Detect which cell encompasses the target text, then output its [x, y] center coordinate. 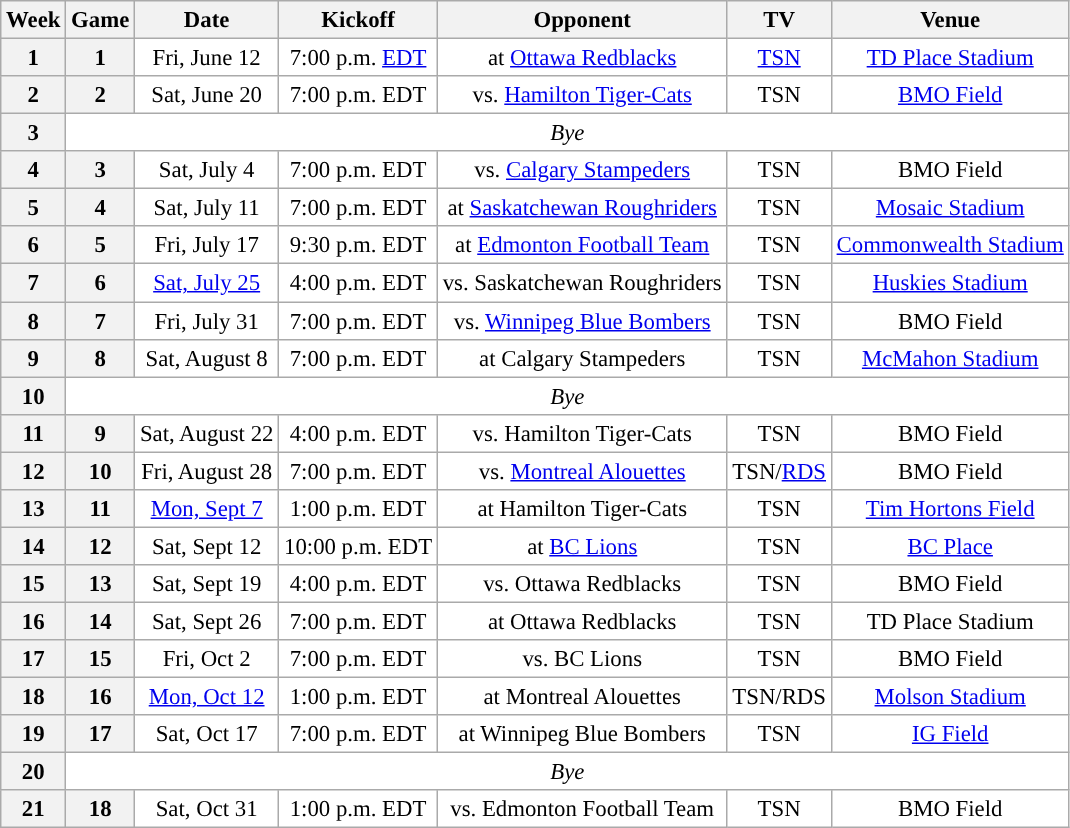
19 [34, 734]
Kickoff [358, 20]
McMahon Stadium [950, 358]
Opponent [582, 20]
Sat, August 22 [207, 433]
Venue [950, 20]
vs. Calgary Stampeders [582, 170]
21 [34, 809]
vs. Ottawa Redblacks [582, 584]
at Hamilton Tiger-Cats [582, 509]
Mosaic Stadium [950, 208]
at Calgary Stampeders [582, 358]
9:30 p.m. EDT [358, 245]
Fri, July 17 [207, 245]
at Saskatchewan Roughriders [582, 208]
Molson Stadium [950, 697]
at Edmonton Football Team [582, 245]
vs. Montreal Alouettes [582, 471]
Sat, Sept 12 [207, 546]
Mon, Sept 7 [207, 509]
Sat, July 4 [207, 170]
vs. Edmonton Football Team [582, 809]
Tim Hortons Field [950, 509]
BC Place [950, 546]
Fri, August 28 [207, 471]
Date [207, 20]
Huskies Stadium [950, 283]
Commonwealth Stadium [950, 245]
at Montreal Alouettes [582, 697]
20 [34, 772]
at BC Lions [582, 546]
TV [779, 20]
Sat, Oct 17 [207, 734]
vs. Saskatchewan Roughriders [582, 283]
Fri, June 12 [207, 58]
Game [100, 20]
Sat, Sept 19 [207, 584]
Sat, Sept 26 [207, 621]
vs. Winnipeg Blue Bombers [582, 321]
Mon, Oct 12 [207, 697]
Sat, July 25 [207, 283]
vs. BC Lions [582, 659]
Sat, August 8 [207, 358]
Sat, June 20 [207, 95]
IG Field [950, 734]
Fri, July 31 [207, 321]
Fri, Oct 2 [207, 659]
Sat, Oct 31 [207, 809]
Week [34, 20]
Sat, July 11 [207, 208]
10:00 p.m. EDT [358, 546]
at Winnipeg Blue Bombers [582, 734]
